Locate the cell with the specified text and output its (X, Y) center coordinate. 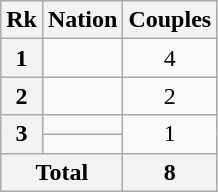
Nation (82, 20)
8 (170, 172)
3 (22, 134)
Rk (22, 20)
Total (62, 172)
Couples (170, 20)
4 (170, 58)
